Provide the (X, Y) coordinate of the cell's center where the given text is located.  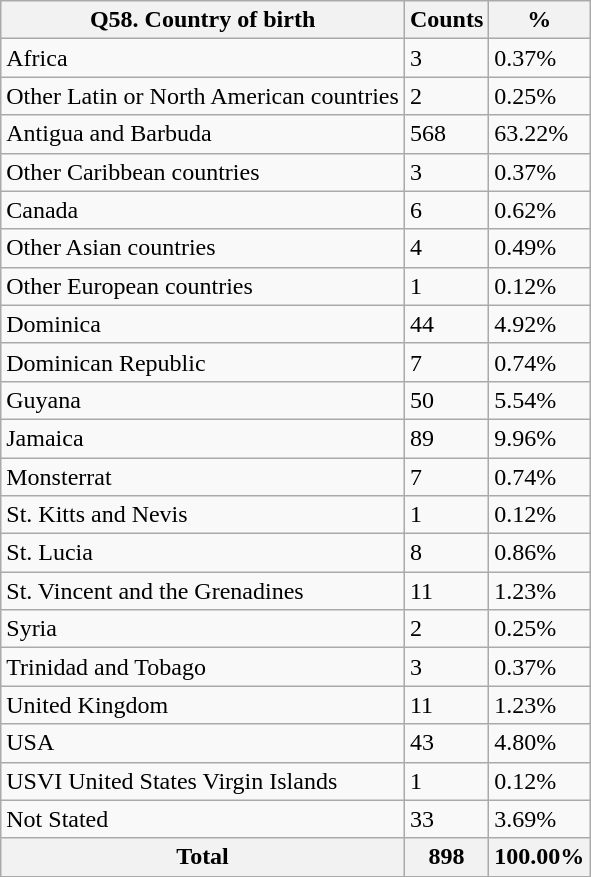
Other Latin or North American countries (203, 96)
898 (446, 857)
0.86% (540, 553)
8 (446, 553)
4.80% (540, 743)
4 (446, 248)
50 (446, 400)
0.62% (540, 210)
33 (446, 819)
Total (203, 857)
Counts (446, 20)
Guyana (203, 400)
43 (446, 743)
Syria (203, 629)
Monsterrat (203, 477)
Other Asian countries (203, 248)
United Kingdom (203, 705)
Other Caribbean countries (203, 172)
Canada (203, 210)
6 (446, 210)
Dominica (203, 324)
Trinidad and Tobago (203, 667)
Not Stated (203, 819)
9.96% (540, 438)
5.54% (540, 400)
89 (446, 438)
USA (203, 743)
St. Kitts and Nevis (203, 515)
Q58. Country of birth (203, 20)
3.69% (540, 819)
568 (446, 134)
% (540, 20)
Other European countries (203, 286)
St. Lucia (203, 553)
USVI United States Virgin Islands (203, 781)
100.00% (540, 857)
0.49% (540, 248)
Antigua and Barbuda (203, 134)
St. Vincent and the Grenadines (203, 591)
63.22% (540, 134)
Africa (203, 58)
Jamaica (203, 438)
Dominican Republic (203, 362)
4.92% (540, 324)
44 (446, 324)
